Scan for the cell matching the given text and deliver its [x, y] coordinate at center. 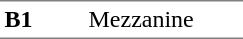
B1 [42, 20]
Mezzanine [164, 20]
